Output the [x, y] coordinate of the center of the cell containing the given text.  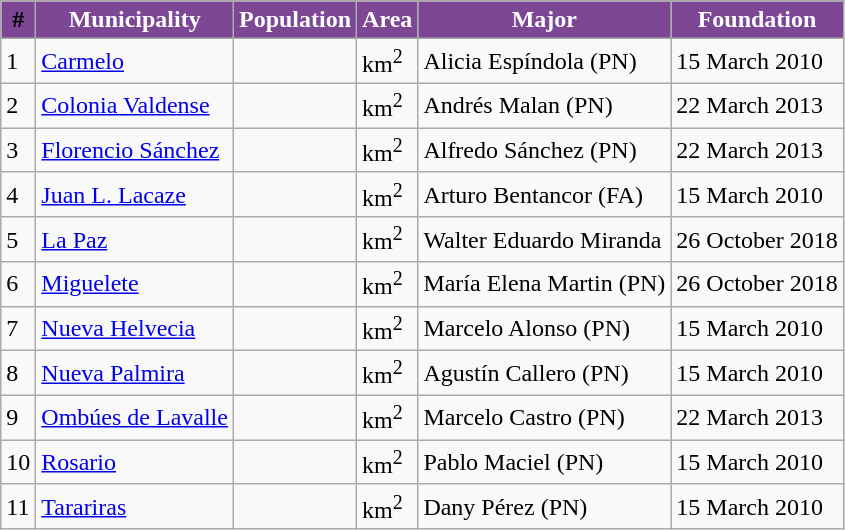
6 [18, 284]
7 [18, 328]
Population [294, 20]
3 [18, 150]
10 [18, 462]
Rosario [135, 462]
Agustín Callero (PN) [544, 374]
Alicia Espíndola (PN) [544, 62]
Ombúes de Lavalle [135, 418]
Foundation [757, 20]
Nueva Palmira [135, 374]
Major [544, 20]
Marcelo Alonso (PN) [544, 328]
Alfredo Sánchez (PN) [544, 150]
Marcelo Castro (PN) [544, 418]
Municipality [135, 20]
La Paz [135, 240]
5 [18, 240]
Arturo Bentancor (FA) [544, 194]
Juan L. Lacaze [135, 194]
Area [388, 20]
Dany Pérez (PN) [544, 506]
# [18, 20]
Walter Eduardo Miranda [544, 240]
Florencio Sánchez [135, 150]
Carmelo [135, 62]
9 [18, 418]
Pablo Maciel (PN) [544, 462]
Colonia Valdense [135, 106]
Miguelete [135, 284]
Nueva Helvecia [135, 328]
8 [18, 374]
2 [18, 106]
1 [18, 62]
Andrés Malan (PN) [544, 106]
María Elena Martin (PN) [544, 284]
Tarariras [135, 506]
4 [18, 194]
11 [18, 506]
